Output the (x, y) coordinate of the center of the cell containing the given text.  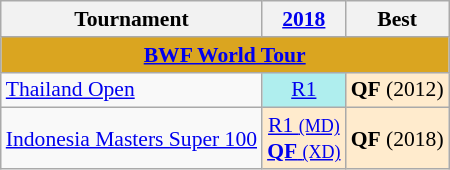
R1 (304, 90)
Thailand Open (132, 90)
QF (2012) (398, 90)
Tournament (132, 19)
QF (2018) (398, 138)
R1 (MD) QF (XD) (304, 138)
Best (398, 19)
2018 (304, 19)
BWF World Tour (225, 55)
Indonesia Masters Super 100 (132, 138)
